For the text-containing cell, return its midpoint in [X, Y] coordinate format. 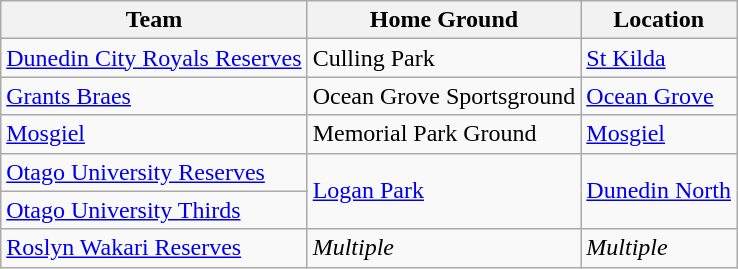
Location [659, 20]
Logan Park [444, 191]
Dunedin City Royals Reserves [154, 58]
Ocean Grove [659, 96]
Dunedin North [659, 191]
St Kilda [659, 58]
Otago University Thirds [154, 210]
Culling Park [444, 58]
Memorial Park Ground [444, 134]
Roslyn Wakari Reserves [154, 248]
Ocean Grove Sportsground [444, 96]
Grants Braes [154, 96]
Otago University Reserves [154, 172]
Team [154, 20]
Home Ground [444, 20]
